Pinpoint the cell where the given text exists, returning its [x, y] midpoint coordinate. 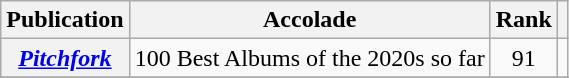
91 [524, 58]
Pitchfork [65, 58]
Rank [524, 20]
100 Best Albums of the 2020s so far [310, 58]
Publication [65, 20]
Accolade [310, 20]
